Capture the cell that displays the provided text and extract its [X, Y] central coordinate. 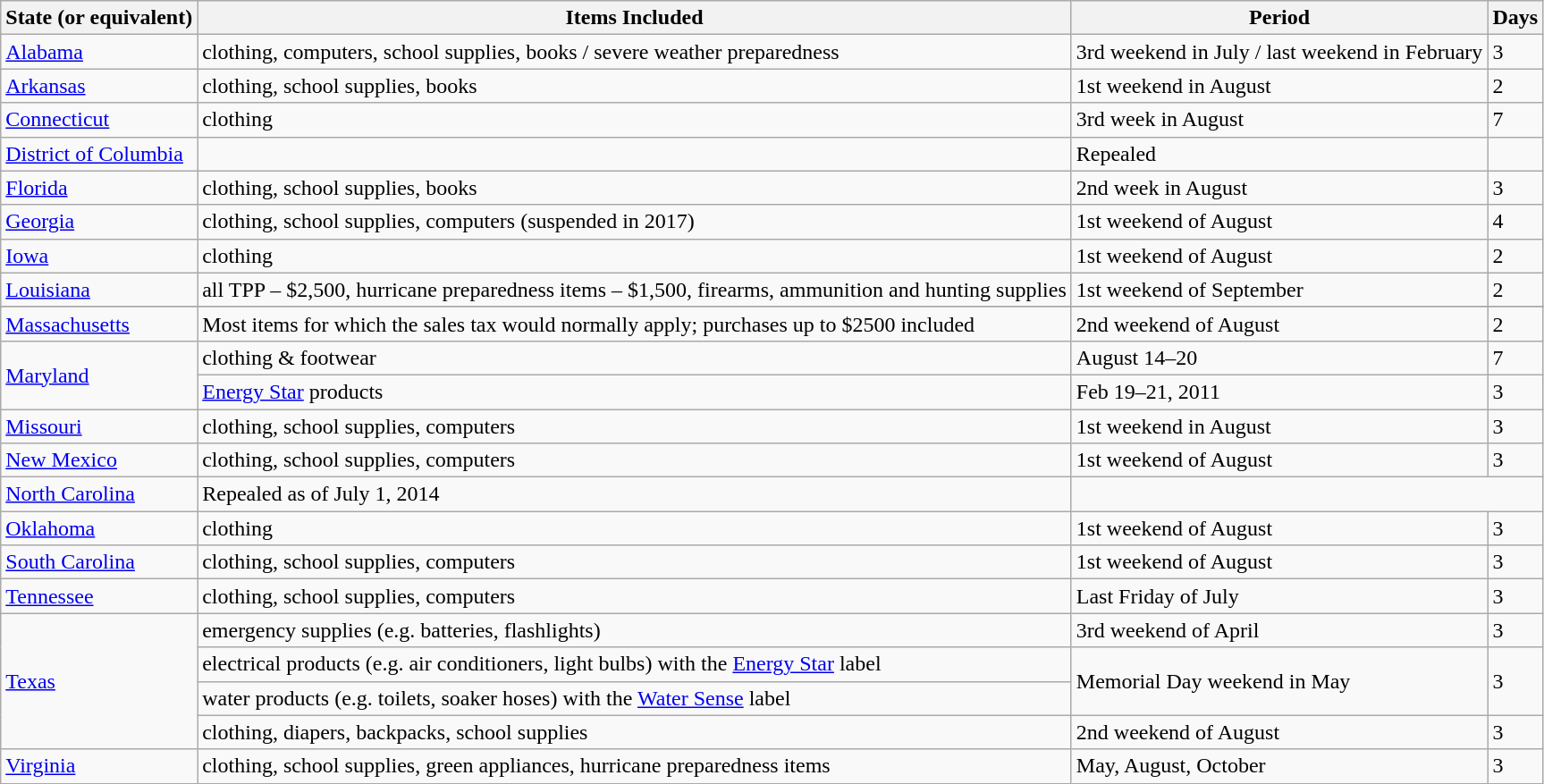
Last Friday of July [1279, 596]
May, August, October [1279, 766]
Georgia [99, 222]
August 14–20 [1279, 358]
all TPP – $2,500, hurricane preparedness items – $1,500, firearms, ammunition and hunting supplies [635, 290]
Connecticut [99, 120]
3rd weekend in July / last weekend in February [1279, 52]
clothing, diapers, backpacks, school supplies [635, 732]
Feb 19–21, 2011 [1279, 392]
Memorial Day weekend in May [1279, 681]
water products (e.g. toilets, soaker hoses) with the Water Sense label [635, 698]
4 [1515, 222]
3rd weekend of April [1279, 630]
Repealed as of July 1, 2014 [635, 494]
Most items for which the sales tax would normally apply; purchases up to $2500 included [635, 324]
2nd week in August [1279, 188]
electrical products (e.g. air conditioners, light bulbs) with the Energy Star label [635, 664]
clothing, computers, school supplies, books / severe weather preparedness [635, 52]
Iowa [99, 256]
Energy Star products [635, 392]
Missouri [99, 426]
1st weekend of September [1279, 290]
Tennessee [99, 596]
emergency supplies (e.g. batteries, flashlights) [635, 630]
South Carolina [99, 562]
Arkansas [99, 86]
New Mexico [99, 460]
State (or equivalent) [99, 18]
Texas [99, 681]
District of Columbia [99, 154]
Alabama [99, 52]
Period [1279, 18]
Items Included [635, 18]
Repealed [1279, 154]
Oklahoma [99, 528]
Maryland [99, 375]
clothing, school supplies, computers (suspended in 2017) [635, 222]
3rd week in August [1279, 120]
Virginia [99, 766]
Days [1515, 18]
Louisiana [99, 290]
clothing & footwear [635, 358]
North Carolina [99, 494]
Florida [99, 188]
Massachusetts [99, 324]
clothing, school supplies, green appliances, hurricane preparedness items [635, 766]
